Extract the (x, y) coordinate from the center of the cell holding the provided text.  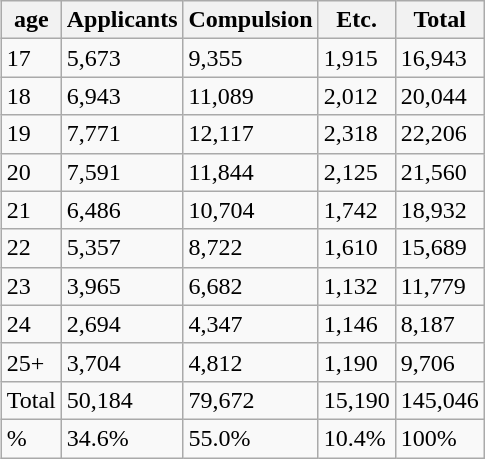
4,347 (250, 324)
3,704 (122, 362)
1,610 (356, 248)
16,943 (440, 58)
50,184 (122, 400)
3,965 (122, 286)
15,689 (440, 248)
100% (440, 438)
9,355 (250, 58)
7,771 (122, 134)
18,932 (440, 210)
5,673 (122, 58)
6,943 (122, 96)
79,672 (250, 400)
1,742 (356, 210)
4,812 (250, 362)
6,486 (122, 210)
2,125 (356, 172)
18 (31, 96)
145,046 (440, 400)
8,187 (440, 324)
12,117 (250, 134)
21 (31, 210)
1,915 (356, 58)
7,591 (122, 172)
2,694 (122, 324)
1,146 (356, 324)
% (31, 438)
Applicants (122, 20)
19 (31, 134)
17 (31, 58)
Compulsion (250, 20)
11,844 (250, 172)
11,089 (250, 96)
age (31, 20)
10,704 (250, 210)
20,044 (440, 96)
10.4% (356, 438)
55.0% (250, 438)
25+ (31, 362)
5,357 (122, 248)
1,132 (356, 286)
22 (31, 248)
20 (31, 172)
6,682 (250, 286)
34.6% (122, 438)
2,318 (356, 134)
24 (31, 324)
23 (31, 286)
Etc. (356, 20)
11,779 (440, 286)
9,706 (440, 362)
8,722 (250, 248)
21,560 (440, 172)
15,190 (356, 400)
2,012 (356, 96)
1,190 (356, 362)
22,206 (440, 134)
